Provide the (x, y) coordinate of the cell's center where the given text is located.  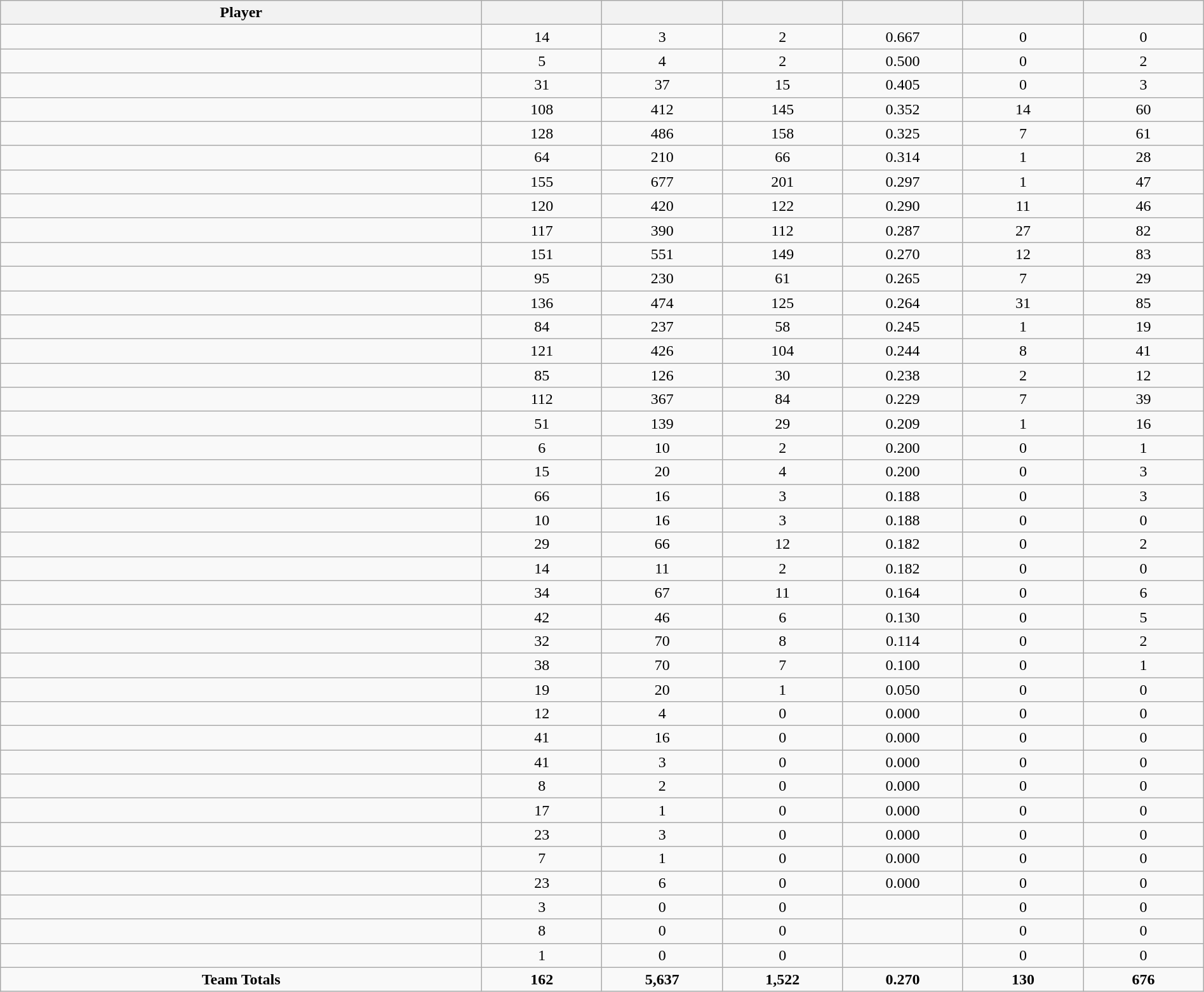
0.290 (903, 206)
0.287 (903, 230)
51 (542, 424)
17 (542, 810)
120 (542, 206)
0.130 (903, 617)
0.264 (903, 303)
210 (662, 158)
0.667 (903, 37)
83 (1143, 254)
412 (662, 109)
0.265 (903, 278)
0.244 (903, 351)
0.114 (903, 641)
58 (782, 327)
0.325 (903, 133)
426 (662, 351)
104 (782, 351)
37 (662, 85)
0.500 (903, 61)
0.100 (903, 665)
145 (782, 109)
121 (542, 351)
237 (662, 327)
155 (542, 182)
67 (662, 593)
230 (662, 278)
32 (542, 641)
151 (542, 254)
130 (1022, 979)
158 (782, 133)
125 (782, 303)
0.238 (903, 375)
0.297 (903, 182)
0.314 (903, 158)
0.164 (903, 593)
60 (1143, 109)
0.245 (903, 327)
486 (662, 133)
27 (1022, 230)
42 (542, 617)
201 (782, 182)
1,522 (782, 979)
95 (542, 278)
367 (662, 399)
5,637 (662, 979)
122 (782, 206)
117 (542, 230)
47 (1143, 182)
Team Totals (241, 979)
474 (662, 303)
0.405 (903, 85)
136 (542, 303)
149 (782, 254)
551 (662, 254)
38 (542, 665)
677 (662, 182)
0.352 (903, 109)
162 (542, 979)
390 (662, 230)
30 (782, 375)
676 (1143, 979)
420 (662, 206)
28 (1143, 158)
0.209 (903, 424)
64 (542, 158)
139 (662, 424)
Player (241, 13)
0.229 (903, 399)
0.050 (903, 689)
126 (662, 375)
82 (1143, 230)
39 (1143, 399)
128 (542, 133)
108 (542, 109)
34 (542, 593)
